Return [x, y] of the center of cell containing provided text 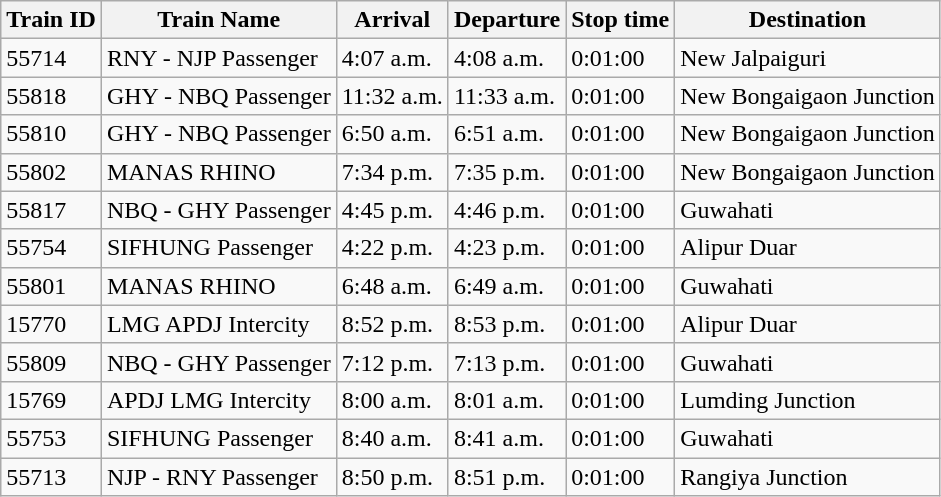
8:52 p.m. [392, 324]
7:34 p.m. [392, 172]
6:51 a.m. [506, 134]
8:50 p.m. [392, 477]
4:07 a.m. [392, 58]
LMG APDJ Intercity [218, 324]
55713 [52, 477]
55802 [52, 172]
Stop time [620, 20]
8:41 a.m. [506, 438]
55818 [52, 96]
8:53 p.m. [506, 324]
8:40 a.m. [392, 438]
APDJ LMG Intercity [218, 400]
7:13 p.m. [506, 362]
Lumding Junction [808, 400]
55753 [52, 438]
RNY - NJP Passenger [218, 58]
11:33 a.m. [506, 96]
New Jalpaiguri [808, 58]
Destination [808, 20]
8:51 p.m. [506, 477]
55810 [52, 134]
15769 [52, 400]
55754 [52, 248]
Rangiya Junction [808, 477]
55817 [52, 210]
Departure [506, 20]
4:22 p.m. [392, 248]
7:12 p.m. [392, 362]
55714 [52, 58]
4:08 a.m. [506, 58]
11:32 a.m. [392, 96]
4:23 p.m. [506, 248]
Train ID [52, 20]
6:50 a.m. [392, 134]
Arrival [392, 20]
8:01 a.m. [506, 400]
55809 [52, 362]
15770 [52, 324]
NJP - RNY Passenger [218, 477]
6:48 a.m. [392, 286]
Train Name [218, 20]
4:46 p.m. [506, 210]
7:35 p.m. [506, 172]
4:45 p.m. [392, 210]
55801 [52, 286]
8:00 a.m. [392, 400]
6:49 a.m. [506, 286]
